Capture the cell that displays the provided text and extract its (X, Y) central coordinate. 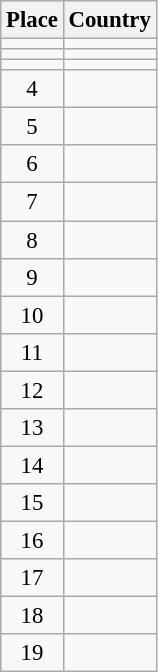
19 (32, 653)
4 (32, 89)
9 (32, 277)
18 (32, 616)
8 (32, 240)
7 (32, 202)
13 (32, 428)
15 (32, 503)
5 (32, 127)
Place (32, 20)
16 (32, 540)
14 (32, 465)
12 (32, 390)
11 (32, 352)
6 (32, 165)
10 (32, 315)
Country (110, 20)
17 (32, 578)
